From the cell containing the given text, extract its center point as [X, Y] coordinate. 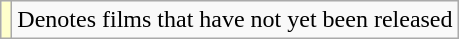
Denotes films that have not yet been released [235, 20]
